Identify which cell holds the provided text, then report its (X, Y) central coordinate. 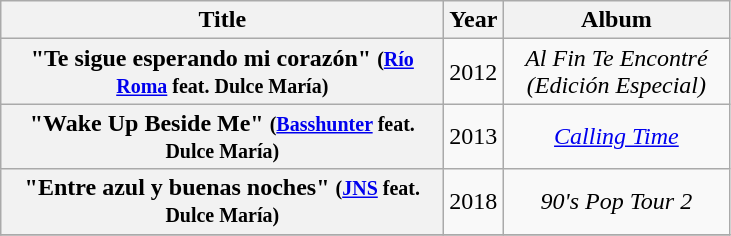
"Te sigue esperando mi corazón" (Río Roma feat. Dulce María) (222, 72)
2012 (474, 72)
Calling Time (616, 136)
2018 (474, 202)
2013 (474, 136)
"Wake Up Beside Me" (Basshunter feat. Dulce María) (222, 136)
Year (474, 20)
Title (222, 20)
Album (616, 20)
90's Pop Tour 2 (616, 202)
"Entre azul y buenas noches" (JNS feat. Dulce María) (222, 202)
Al Fin Te Encontré (Edición Especial) (616, 72)
